Search for the cell housing the specified text and yield its [x, y] center coordinate. 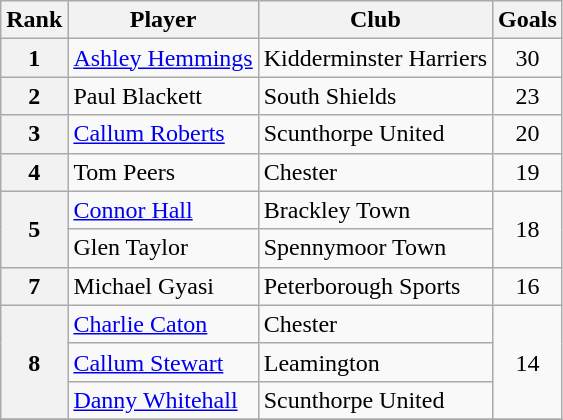
Brackley Town [375, 210]
Paul Blackett [163, 96]
South Shields [375, 96]
Club [375, 20]
Michael Gyasi [163, 286]
Callum Roberts [163, 134]
7 [34, 286]
5 [34, 229]
4 [34, 172]
3 [34, 134]
Spennymoor Town [375, 248]
Player [163, 20]
1 [34, 58]
Danny Whitehall [163, 400]
23 [528, 96]
Kidderminster Harriers [375, 58]
Leamington [375, 362]
16 [528, 286]
20 [528, 134]
18 [528, 229]
2 [34, 96]
30 [528, 58]
8 [34, 362]
Glen Taylor [163, 248]
Rank [34, 20]
Callum Stewart [163, 362]
Peterborough Sports [375, 286]
19 [528, 172]
Goals [528, 20]
Charlie Caton [163, 324]
Connor Hall [163, 210]
Ashley Hemmings [163, 58]
Tom Peers [163, 172]
14 [528, 362]
